For the text-containing cell, return its midpoint in (x, y) coordinate format. 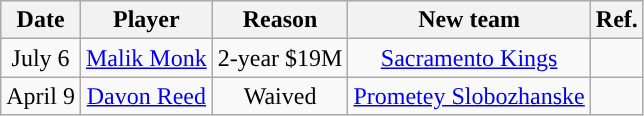
April 9 (41, 96)
Ref. (616, 20)
Date (41, 20)
Player (146, 20)
Prometey Slobozhanske (469, 96)
Malik Monk (146, 58)
2-year $19M (280, 58)
Davon Reed (146, 96)
Reason (280, 20)
Waived (280, 96)
July 6 (41, 58)
New team (469, 20)
Sacramento Kings (469, 58)
